Find where the given text appears and provide that cell's center as [x, y] coordinate. 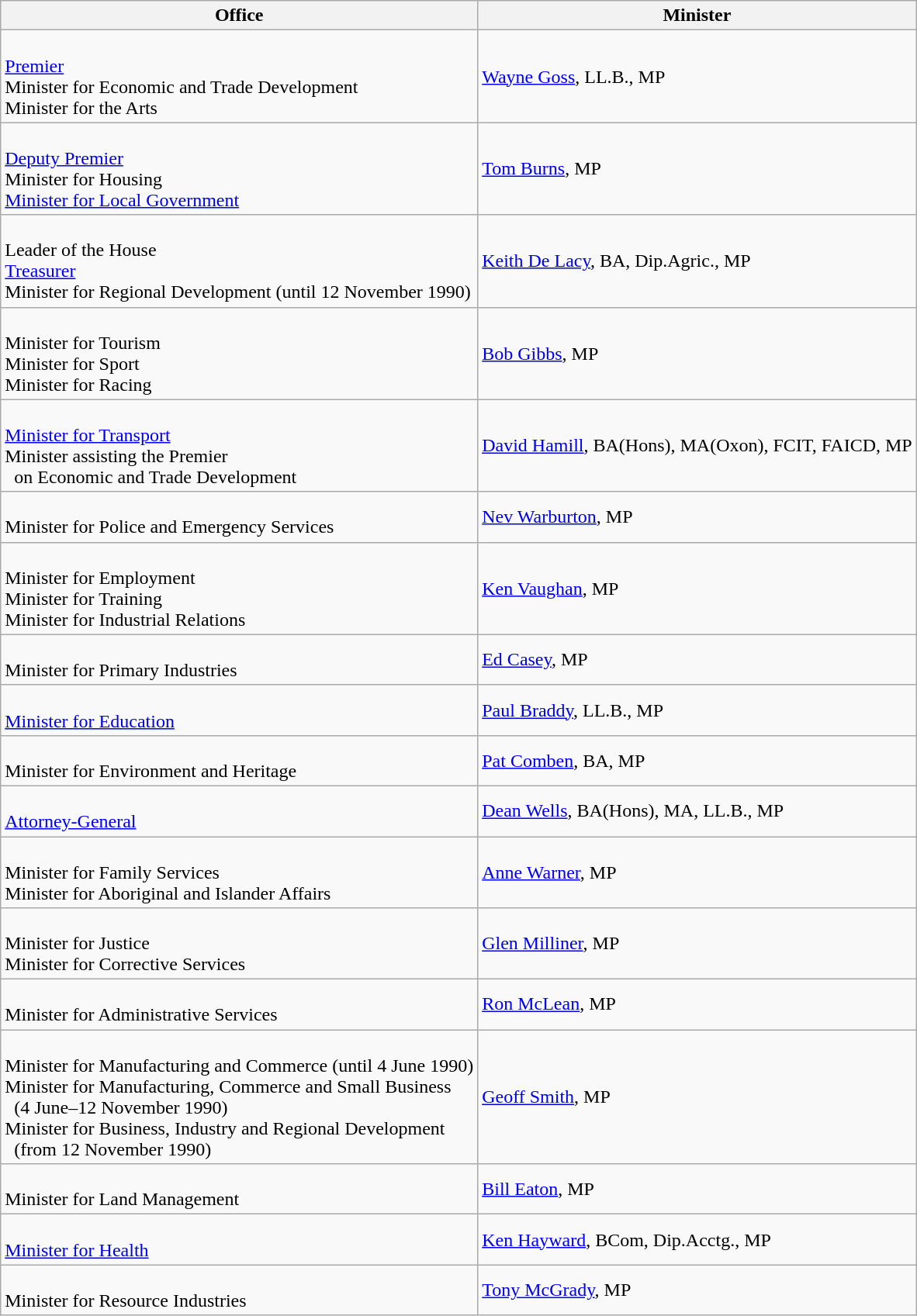
Minister for Environment and Heritage [239, 760]
Bob Gibbs, MP [697, 354]
Nev Warburton, MP [697, 516]
Tony McGrady, MP [697, 1290]
Ed Casey, MP [697, 659]
Deputy Premier Minister for Housing Minister for Local Government [239, 169]
Minister for Resource Industries [239, 1290]
Minister for Education [239, 710]
Paul Braddy, LL.B., MP [697, 710]
Ken Hayward, BCom, Dip.Acctg., MP [697, 1239]
Wayne Goss, LL.B., MP [697, 76]
Premier Minister for Economic and Trade Development Minister for the Arts [239, 76]
Minister for Primary Industries [239, 659]
Glen Milliner, MP [697, 944]
Minister for Police and Emergency Services [239, 516]
Dean Wells, BA(Hons), MA, LL.B., MP [697, 811]
Minister for Administrative Services [239, 1005]
Bill Eaton, MP [697, 1190]
Minister for Family Services Minister for Aboriginal and Islander Affairs [239, 872]
Ken Vaughan, MP [697, 588]
Minister for Land Management [239, 1190]
Minister for Employment Minister for Training Minister for Industrial Relations [239, 588]
David Hamill, BA(Hons), MA(Oxon), FCIT, FAICD, MP [697, 445]
Minister for Tourism Minister for Sport Minister for Racing [239, 354]
Tom Burns, MP [697, 169]
Geoff Smith, MP [697, 1097]
Keith De Lacy, BA, Dip.Agric., MP [697, 261]
Pat Comben, BA, MP [697, 760]
Anne Warner, MP [697, 872]
Leader of the House Treasurer Minister for Regional Development (until 12 November 1990) [239, 261]
Ron McLean, MP [697, 1005]
Minister for Transport Minister assisting the Premier on Economic and Trade Development [239, 445]
Minister for Health [239, 1239]
Minister [697, 16]
Office [239, 16]
Attorney-General [239, 811]
Minister for Justice Minister for Corrective Services [239, 944]
